Return the (x, y) coordinate for the center point of the cell that contains the specified text.  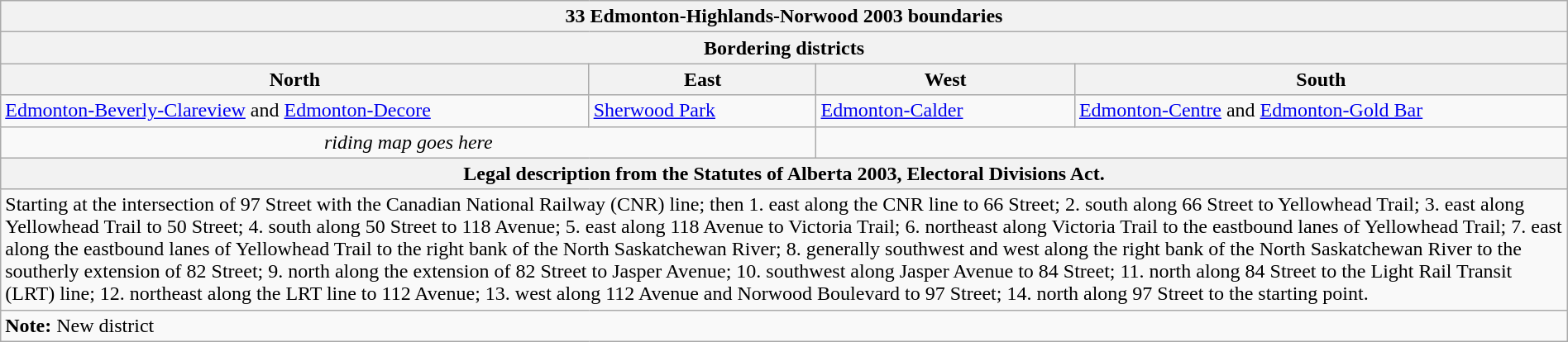
Bordering districts (784, 48)
Edmonton-Calder (945, 111)
West (945, 79)
Sherwood Park (703, 111)
Legal description from the Statutes of Alberta 2003, Electoral Divisions Act. (784, 173)
Note: New district (784, 325)
Edmonton-Centre and Edmonton-Gold Bar (1321, 111)
North (294, 79)
South (1321, 79)
33 Edmonton-Highlands-Norwood 2003 boundaries (784, 17)
East (703, 79)
riding map goes here (409, 142)
Edmonton-Beverly-Clareview and Edmonton-Decore (294, 111)
